Search for the cell housing the specified text and yield its (x, y) center coordinate. 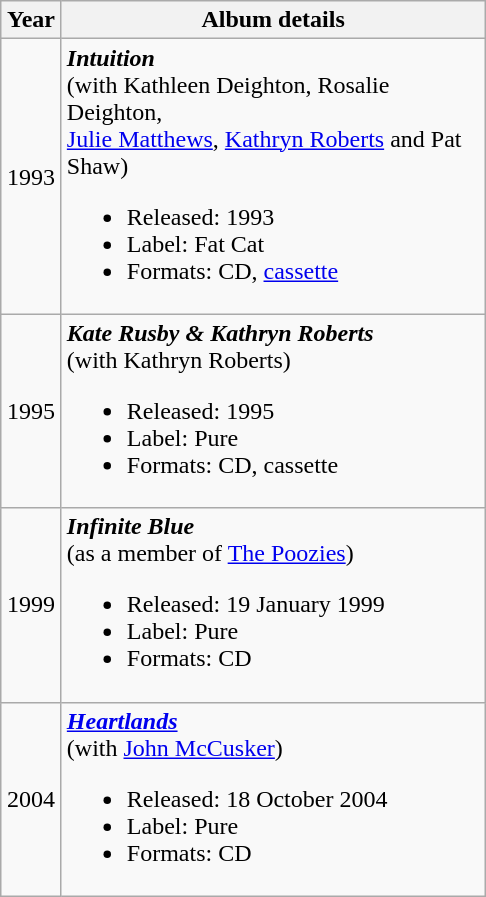
1999 (32, 605)
Kate Rusby & Kathryn Roberts(with Kathryn Roberts)Released: 1995Label: PureFormats: CD, cassette (273, 411)
Infinite Blue(as a member of The Poozies)Released: 19 January 1999Label: PureFormats: CD (273, 605)
1993 (32, 176)
Intuition(with Kathleen Deighton, Rosalie Deighton,Julie Matthews, Kathryn Roberts and Pat Shaw)Released: 1993Label: Fat CatFormats: CD, cassette (273, 176)
2004 (32, 799)
Heartlands(with John McCusker)Released: 18 October 2004Label: PureFormats: CD (273, 799)
Year (32, 20)
Album details (273, 20)
1995 (32, 411)
